Identify which cell holds the provided text, then report its [x, y] central coordinate. 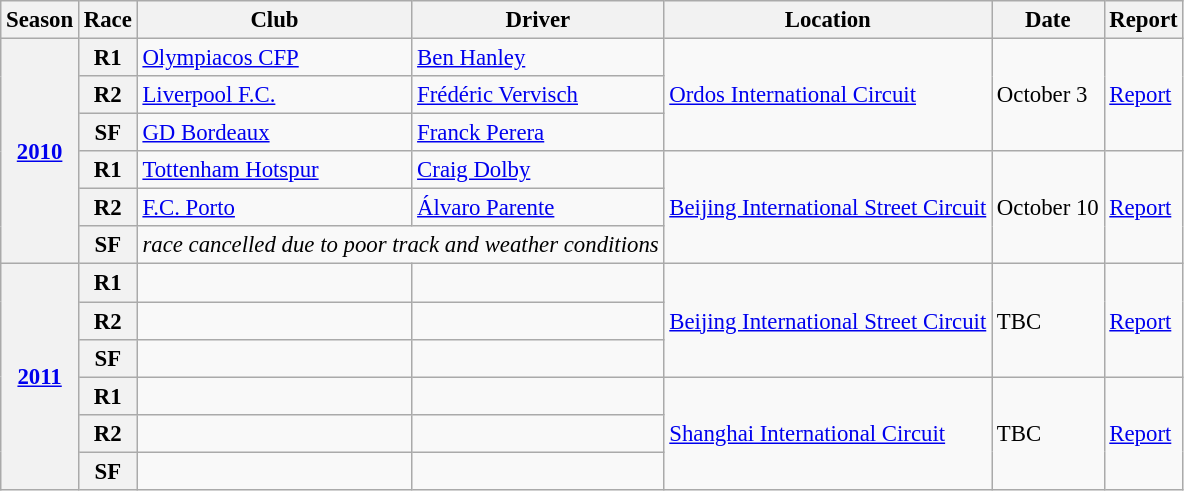
GD Bordeaux [274, 133]
Race [108, 20]
Location [828, 20]
Olympiacos CFP [274, 58]
Tottenham Hotspur [274, 170]
2010 [40, 152]
October 10 [1048, 208]
Ordos International Circuit [828, 96]
F.C. Porto [274, 208]
Club [274, 20]
2011 [40, 377]
October 3 [1048, 96]
Season [40, 20]
Ben Hanley [538, 58]
Craig Dolby [538, 170]
Shanghai International Circuit [828, 434]
race cancelled due to poor track and weather conditions [400, 245]
Driver [538, 20]
Álvaro Parente [538, 208]
Liverpool F.C. [274, 95]
Frédéric Vervisch [538, 95]
Franck Perera [538, 133]
Date [1048, 20]
